Return the (X, Y) coordinate for the center point of the cell that contains the specified text.  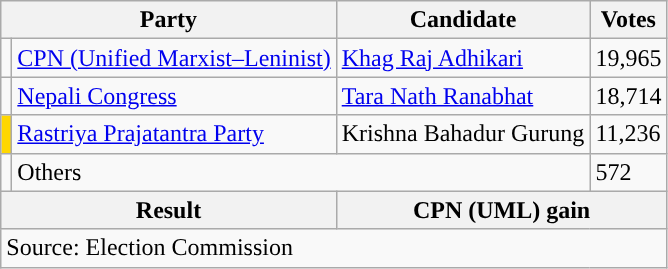
19,965 (628, 58)
11,236 (628, 134)
Votes (628, 20)
CPN (UML) gain (502, 210)
Party (168, 20)
Candidate (463, 20)
Tara Nath Ranabhat (463, 96)
Nepali Congress (174, 96)
CPN (Unified Marxist–Leninist) (174, 58)
Result (168, 210)
Krishna Bahadur Gurung (463, 134)
572 (628, 172)
Source: Election Commission (334, 248)
Rastriya Prajatantra Party (174, 134)
Khag Raj Adhikari (463, 58)
18,714 (628, 96)
Others (301, 172)
